Identify which cell holds the provided text, then report its (X, Y) central coordinate. 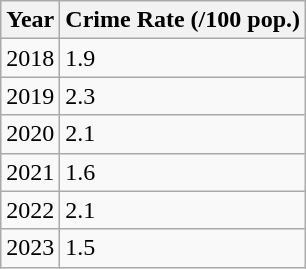
Year (30, 20)
2020 (30, 134)
2018 (30, 58)
Crime Rate (/100 pop.) (183, 20)
2022 (30, 210)
2023 (30, 248)
1.6 (183, 172)
2019 (30, 96)
2021 (30, 172)
1.5 (183, 248)
2.3 (183, 96)
1.9 (183, 58)
